Determine the (x, y) coordinate at the center of the cell enclosing the given text.  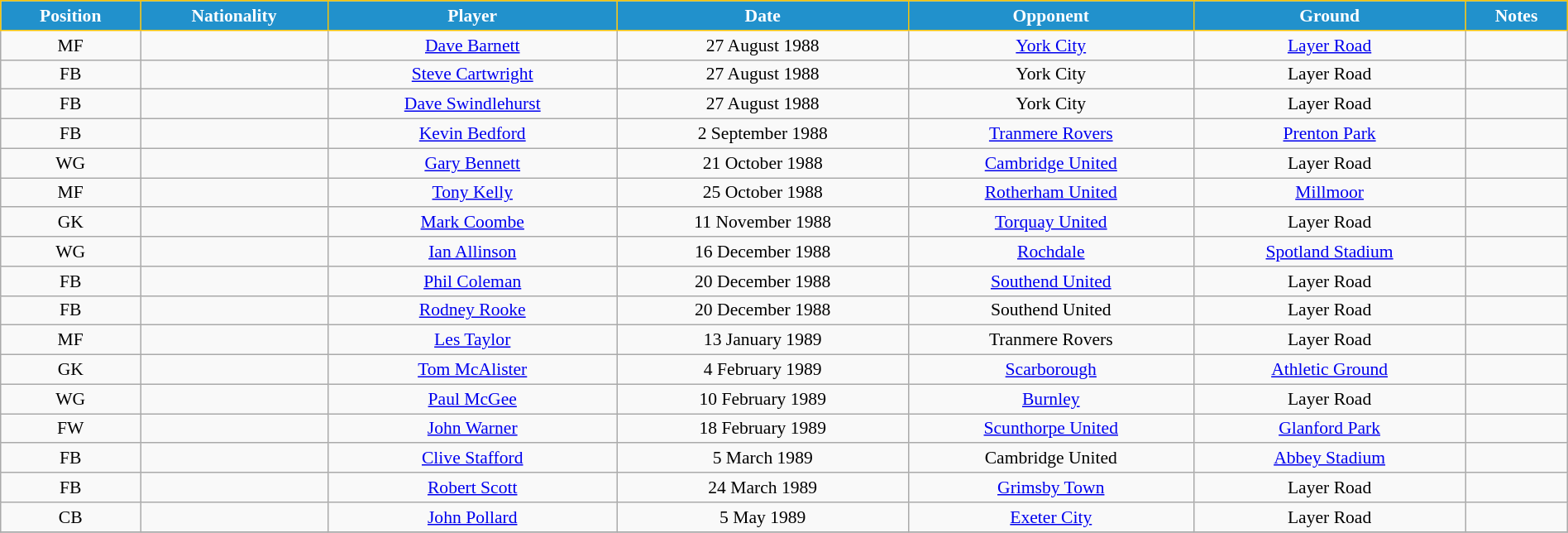
Rodney Rooke (472, 310)
Opponent (1050, 16)
25 October 1988 (762, 193)
Abbey Stadium (1329, 459)
Burnley (1050, 399)
CB (71, 517)
Robert Scott (472, 487)
Nationality (235, 16)
FW (71, 429)
Gary Bennett (472, 163)
Scunthorpe United (1050, 429)
Tony Kelly (472, 193)
Glanford Park (1329, 429)
Steve Cartwright (472, 74)
Paul McGee (472, 399)
24 March 1989 (762, 487)
Rotherham United (1050, 193)
John Warner (472, 429)
Prenton Park (1329, 134)
Rochdale (1050, 252)
21 October 1988 (762, 163)
Position (71, 16)
Mark Coombe (472, 223)
Les Taylor (472, 340)
John Pollard (472, 517)
5 March 1989 (762, 459)
Spotland Stadium (1329, 252)
Dave Barnett (472, 46)
13 January 1989 (762, 340)
Scarborough (1050, 370)
Dave Swindlehurst (472, 104)
Athletic Ground (1329, 370)
Tom McAlister (472, 370)
Player (472, 16)
Notes (1517, 16)
11 November 1988 (762, 223)
5 May 1989 (762, 517)
Date (762, 16)
Phil Coleman (472, 281)
16 December 1988 (762, 252)
Clive Stafford (472, 459)
Exeter City (1050, 517)
Kevin Bedford (472, 134)
Ian Allinson (472, 252)
Grimsby Town (1050, 487)
Millmoor (1329, 193)
2 September 1988 (762, 134)
10 February 1989 (762, 399)
4 February 1989 (762, 370)
Ground (1329, 16)
18 February 1989 (762, 429)
Torquay United (1050, 223)
